Extract the (x, y) coordinate from the center of the cell holding the provided text.  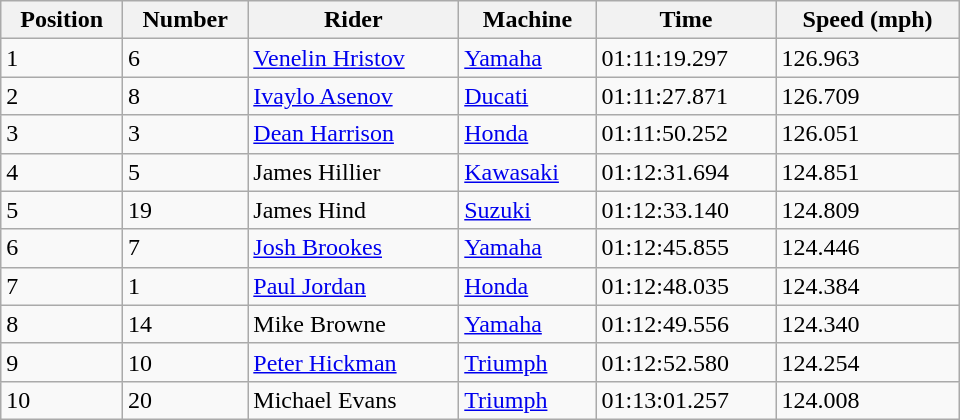
14 (186, 324)
124.851 (868, 172)
Rider (354, 20)
Position (62, 20)
01:11:27.871 (686, 96)
Mike Browne (354, 324)
Machine (528, 20)
01:12:52.580 (686, 362)
2 (62, 96)
Time (686, 20)
Dean Harrison (354, 134)
01:11:19.297 (686, 58)
Suzuki (528, 210)
01:13:01.257 (686, 400)
19 (186, 210)
01:12:31.694 (686, 172)
01:12:45.855 (686, 248)
124.008 (868, 400)
124.254 (868, 362)
9 (62, 362)
126.963 (868, 58)
Number (186, 20)
124.446 (868, 248)
Kawasaki (528, 172)
Josh Brookes (354, 248)
James Hind (354, 210)
124.809 (868, 210)
124.384 (868, 286)
Ducati (528, 96)
126.709 (868, 96)
126.051 (868, 134)
124.340 (868, 324)
Peter Hickman (354, 362)
01:11:50.252 (686, 134)
01:12:48.035 (686, 286)
01:12:33.140 (686, 210)
Paul Jordan (354, 286)
01:12:49.556 (686, 324)
4 (62, 172)
Venelin Hristov (354, 58)
20 (186, 400)
Michael Evans (354, 400)
Ivaylo Asenov (354, 96)
James Hillier (354, 172)
Speed (mph) (868, 20)
